For the text-containing cell, return its midpoint in [x, y] coordinate format. 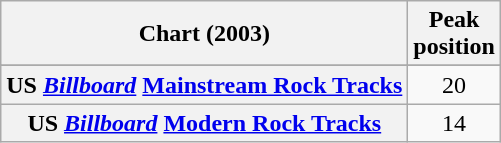
Peakposition [454, 34]
20 [454, 85]
US Billboard Mainstream Rock Tracks [204, 85]
US Billboard Modern Rock Tracks [204, 123]
Chart (2003) [204, 34]
14 [454, 123]
